Capture the cell that displays the provided text and extract its (X, Y) central coordinate. 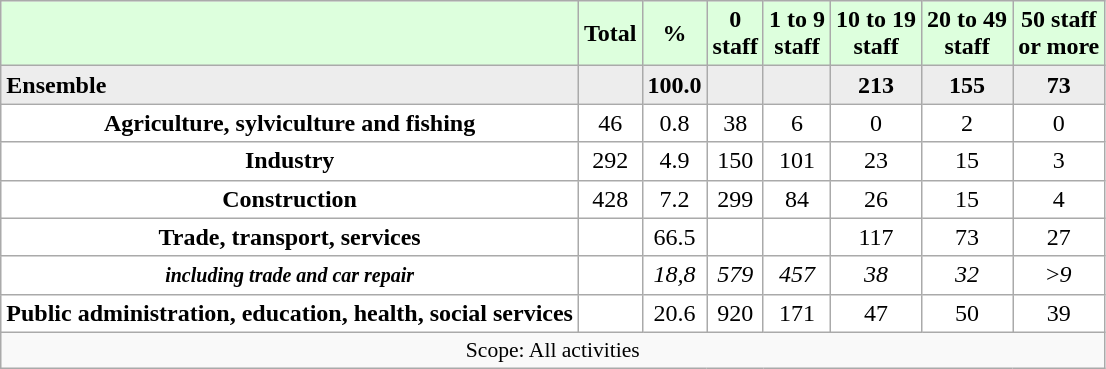
1 to 9 staff (796, 34)
920 (735, 313)
2 (968, 123)
50 (968, 313)
84 (796, 199)
457 (796, 275)
101 (796, 161)
27 (1059, 237)
Scope: All activities (553, 350)
Public administration, education, health, social services (290, 313)
4.9 (674, 161)
including trade and car repair (290, 275)
7.2 (674, 199)
428 (610, 199)
299 (735, 199)
10 to 19 staff (876, 34)
155 (968, 85)
32 (968, 275)
47 (876, 313)
20.6 (674, 313)
18,8 (674, 275)
0 staff (735, 34)
3 (1059, 161)
50 staff or more (1059, 34)
Industry (290, 161)
Ensemble (290, 85)
Agriculture, sylviculture and fishing (290, 123)
23 (876, 161)
Total (610, 34)
66.5 (674, 237)
46 (610, 123)
>9 (1059, 275)
% (674, 34)
171 (796, 313)
Construction (290, 199)
579 (735, 275)
213 (876, 85)
20 to 49 staff (968, 34)
150 (735, 161)
6 (796, 123)
100.0 (674, 85)
0.8 (674, 123)
4 (1059, 199)
39 (1059, 313)
292 (610, 161)
26 (876, 199)
117 (876, 237)
Trade, transport, services (290, 237)
